Find where the given text appears and provide that cell's center as (X, Y) coordinate. 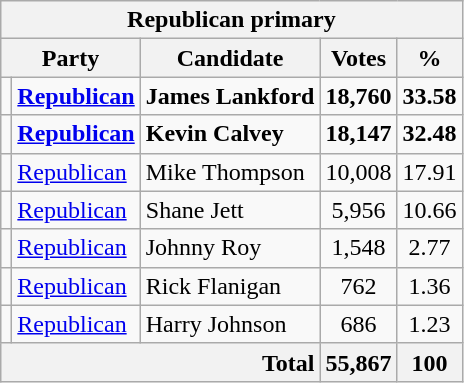
Candidate (230, 58)
762 (358, 286)
% (430, 58)
Mike Thompson (230, 172)
1.23 (430, 324)
Rick Flanigan (230, 286)
Party (71, 58)
Kevin Calvey (230, 134)
James Lankford (230, 96)
100 (430, 362)
18,760 (358, 96)
18,147 (358, 134)
33.58 (430, 96)
Republican primary (232, 20)
Johnny Roy (230, 248)
32.48 (430, 134)
10,008 (358, 172)
10.66 (430, 210)
Votes (358, 58)
686 (358, 324)
1,548 (358, 248)
Total (160, 362)
55,867 (358, 362)
1.36 (430, 286)
5,956 (358, 210)
Shane Jett (230, 210)
17.91 (430, 172)
Harry Johnson (230, 324)
2.77 (430, 248)
